Return [x, y] of the center of cell containing provided text 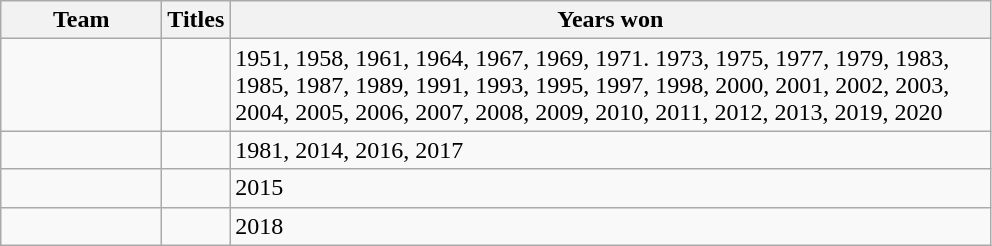
2015 [610, 188]
Team [82, 20]
Years won [610, 20]
2018 [610, 226]
Titles [196, 20]
1981, 2014, 2016, 2017 [610, 150]
